Find where the given text appears and provide that cell's center as [x, y] coordinate. 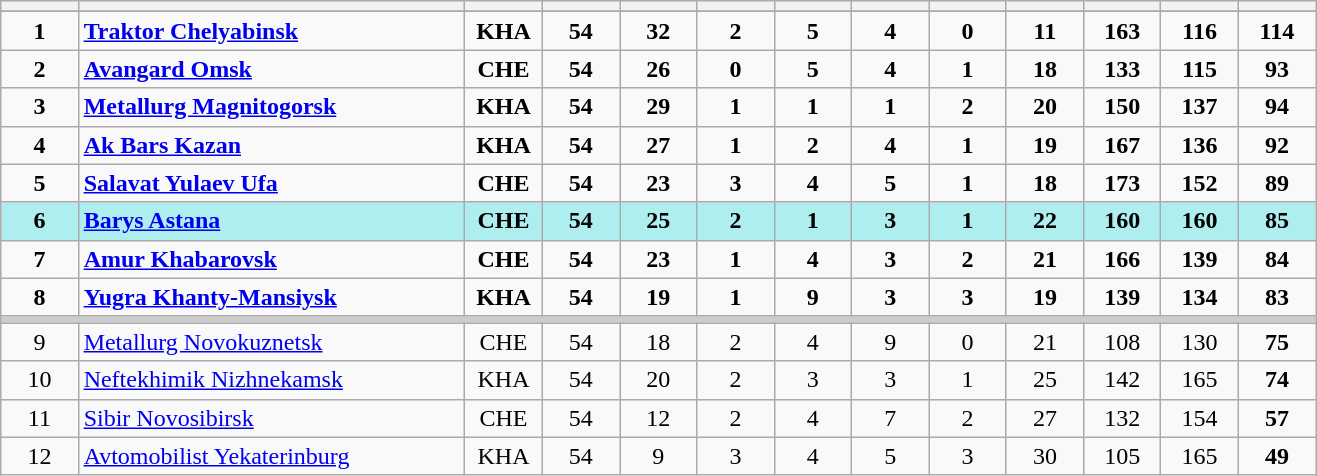
29 [658, 107]
10 [40, 380]
32 [658, 31]
166 [1122, 259]
94 [1276, 107]
92 [1276, 145]
Ak Bars Kazan [272, 145]
85 [1276, 221]
115 [1200, 69]
108 [1122, 342]
173 [1122, 183]
154 [1200, 418]
Avangard Omsk [272, 69]
163 [1122, 31]
30 [1044, 456]
57 [1276, 418]
Barys Astana [272, 221]
Amur Khabarovsk [272, 259]
8 [40, 297]
Metallurg Novokuznetsk [272, 342]
Salavat Yulaev Ufa [272, 183]
167 [1122, 145]
150 [1122, 107]
Avtomobilist Yekaterinburg [272, 456]
137 [1200, 107]
105 [1122, 456]
75 [1276, 342]
6 [40, 221]
133 [1122, 69]
132 [1122, 418]
Sibir Novosibirsk [272, 418]
93 [1276, 69]
49 [1276, 456]
Traktor Chelyabinsk [272, 31]
Metallurg Magnitogorsk [272, 107]
130 [1200, 342]
134 [1200, 297]
152 [1200, 183]
116 [1200, 31]
142 [1122, 380]
83 [1276, 297]
Neftekhimik Nizhnekamsk [272, 380]
114 [1276, 31]
89 [1276, 183]
22 [1044, 221]
74 [1276, 380]
136 [1200, 145]
84 [1276, 259]
Yugra Khanty-Mansiysk [272, 297]
26 [658, 69]
